Search for the cell housing the specified text and yield its [X, Y] center coordinate. 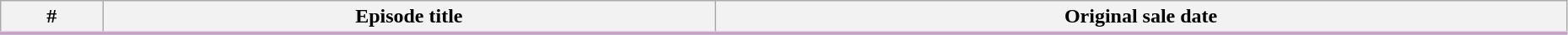
Episode title [409, 17]
Original sale date [1140, 17]
# [52, 17]
